Determine the (X, Y) coordinate at the center of the cell enclosing the given text.  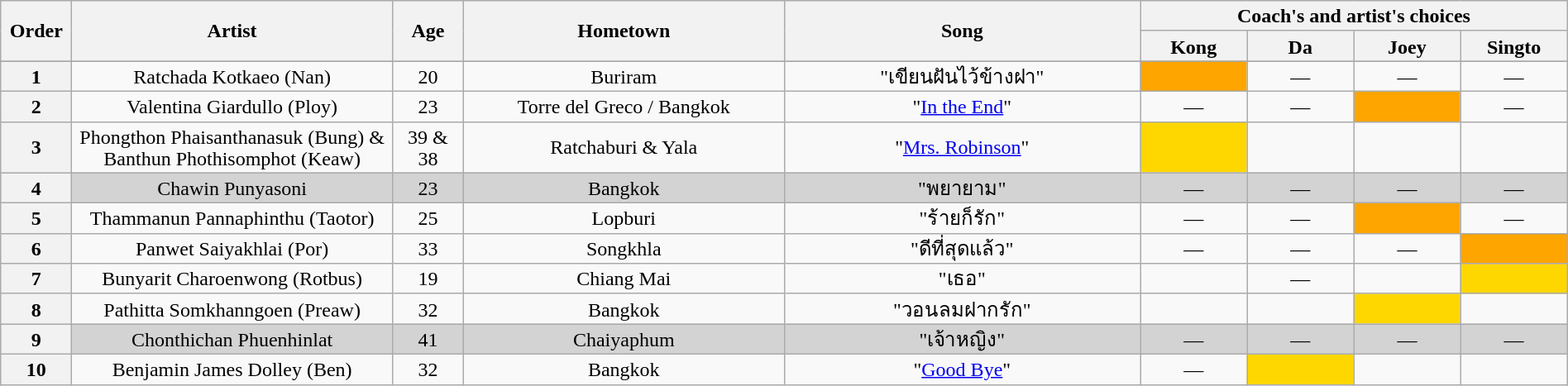
2 (36, 106)
20 (428, 76)
Order (36, 31)
Chaiyaphum (624, 339)
"เขียนฝันไว้ข้างฝา" (963, 76)
Ratchada Kotkaeo (Nan) (232, 76)
"In the End" (963, 106)
Age (428, 31)
Chonthichan Phuenhinlat (232, 339)
Valentina Giardullo (Ploy) (232, 106)
6 (36, 248)
Benjamin James Dolley (Ben) (232, 369)
3 (36, 147)
Torre del Greco / Bangkok (624, 106)
33 (428, 248)
Buriram (624, 76)
Singto (1513, 46)
Pathitta Somkhanngoen (Preaw) (232, 309)
10 (36, 369)
Lopburi (624, 218)
Song (963, 31)
Kong (1194, 46)
Thammanun Pannaphinthu (Taotor) (232, 218)
Songkhla (624, 248)
"ดีที่สุดแล้ว" (963, 248)
5 (36, 218)
Bunyarit Charoenwong (Rotbus) (232, 279)
39 & 38 (428, 147)
Artist (232, 31)
Chiang Mai (624, 279)
4 (36, 188)
"วอนลมฝากรัก" (963, 309)
1 (36, 76)
"Mrs. Robinson" (963, 147)
8 (36, 309)
19 (428, 279)
Ratchaburi & Yala (624, 147)
Hometown (624, 31)
"ร้ายก็รัก" (963, 218)
"Good Bye" (963, 369)
"เจ้าหญิง" (963, 339)
Chawin Punyasoni (232, 188)
Coach's and artist's choices (1355, 17)
41 (428, 339)
Panwet Saiyakhlai (Por) (232, 248)
"เธอ" (963, 279)
9 (36, 339)
7 (36, 279)
Joey (1408, 46)
"พยายาม" (963, 188)
25 (428, 218)
Da (1300, 46)
Phongthon Phaisanthanasuk (Bung) & Banthun Phothisomphot (Keaw) (232, 147)
